Provide the [x, y] coordinate of the cell's center where the given text is located.  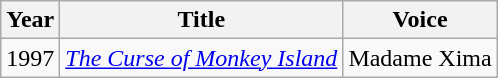
Voice [420, 20]
Title [202, 20]
Madame Xima [420, 58]
1997 [30, 58]
The Curse of Monkey Island [202, 58]
Year [30, 20]
